Scan for the cell matching the given text and deliver its (x, y) coordinate at center. 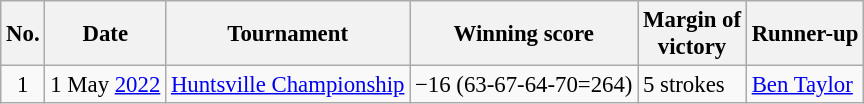
Tournament (288, 34)
Margin ofvictory (692, 34)
1 (23, 85)
−16 (63-67-64-70=264) (524, 85)
1 May 2022 (106, 85)
Runner-up (804, 34)
Winning score (524, 34)
Huntsville Championship (288, 85)
No. (23, 34)
5 strokes (692, 85)
Date (106, 34)
Ben Taylor (804, 85)
